Detect which cell encompasses the target text, then output its [x, y] center coordinate. 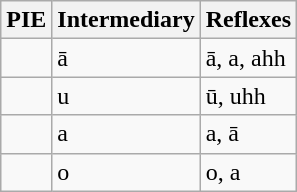
a, ā [248, 134]
ā, a, ahh [248, 58]
a [126, 134]
ā [126, 58]
o, a [248, 172]
PIE [26, 20]
u [126, 96]
ū, uhh [248, 96]
o [126, 172]
Reflexes [248, 20]
Intermediary [126, 20]
